Identify which cell holds the provided text, then report its [x, y] central coordinate. 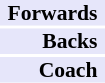
Coach [52, 70]
Backs [52, 41]
Forwards [52, 13]
